Provide the (x, y) coordinate of the cell's center where the given text is located.  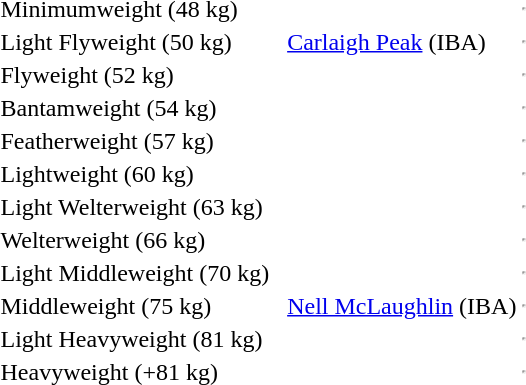
Nell McLaughlin (IBA) (399, 306)
Carlaigh Peak (IBA) (399, 42)
